Scan for the cell matching the given text and deliver its (x, y) coordinate at center. 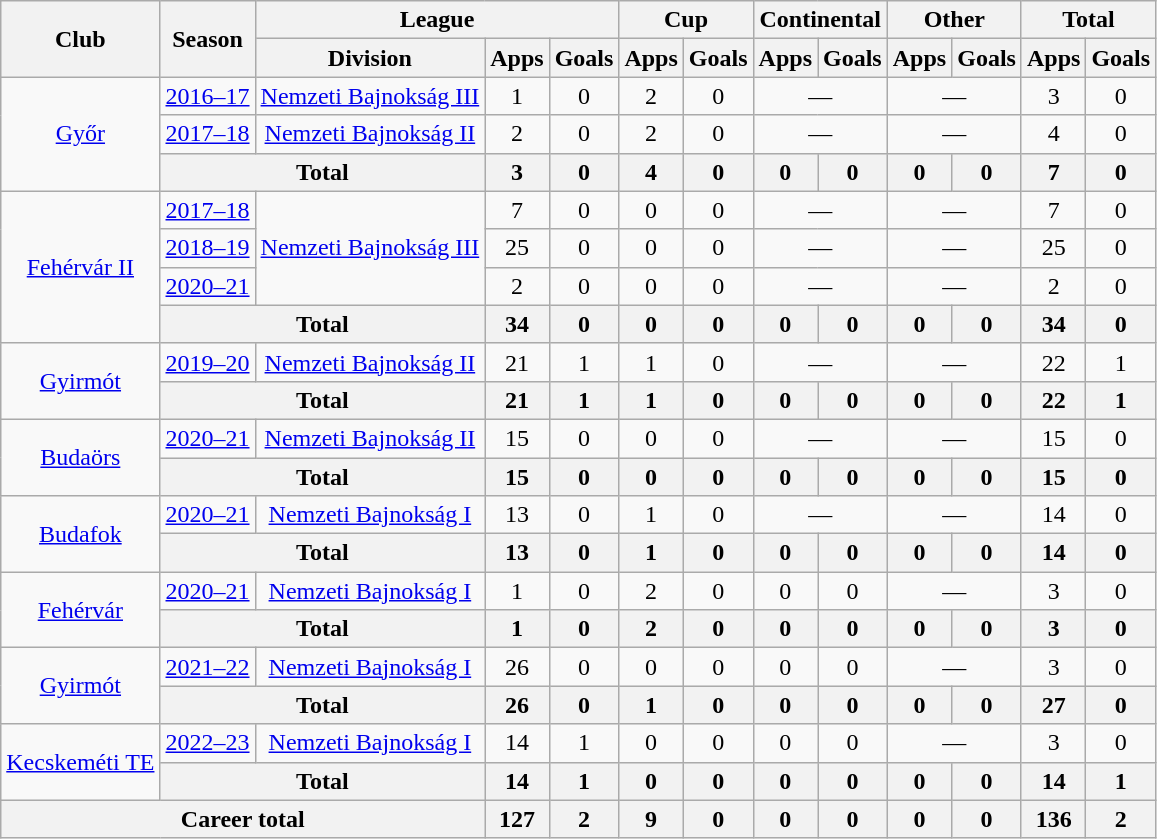
Division (370, 58)
2019–20 (208, 362)
Budaörs (80, 457)
Győr (80, 134)
2021–22 (208, 667)
Budafok (80, 534)
Kecskeméti TE (80, 762)
Career total (243, 819)
27 (1053, 705)
League (437, 20)
9 (651, 819)
Continental (820, 20)
Other (954, 20)
Season (208, 39)
127 (517, 819)
Club (80, 39)
Fehérvár (80, 610)
136 (1053, 819)
2018–19 (208, 248)
Fehérvár II (80, 267)
2016–17 (208, 96)
2022–23 (208, 743)
Cup (686, 20)
